Determine the (x, y) coordinate at the center of the cell enclosing the given text.  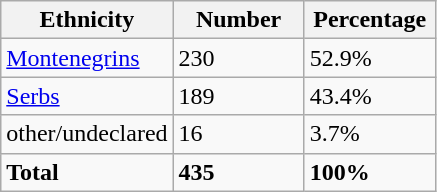
Total (87, 172)
43.4% (370, 96)
52.9% (370, 58)
Percentage (370, 20)
3.7% (370, 134)
other/undeclared (87, 134)
Serbs (87, 96)
Number (238, 20)
230 (238, 58)
189 (238, 96)
16 (238, 134)
100% (370, 172)
435 (238, 172)
Ethnicity (87, 20)
Montenegrins (87, 58)
